Scan for the cell matching the given text and deliver its [x, y] coordinate at center. 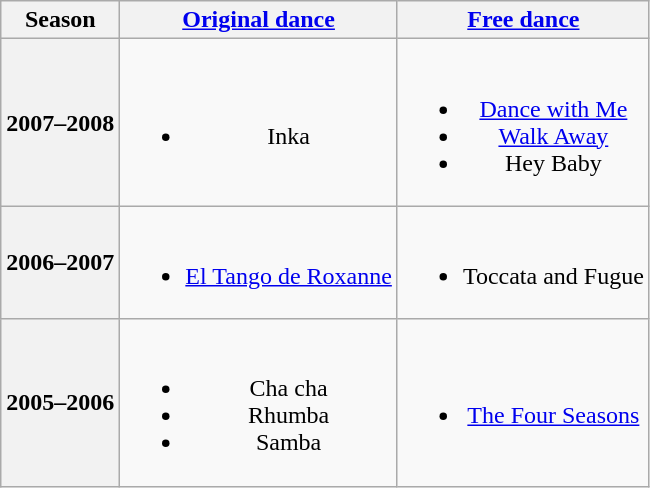
Dance with Me Walk Away Hey Baby [523, 122]
El Tango de Roxanne [259, 262]
Cha chaRhumbaSamba [259, 402]
2005–2006 [60, 402]
Season [60, 20]
Inka [259, 122]
2007–2008 [60, 122]
2006–2007 [60, 262]
The Four Seasons [523, 402]
Toccata and Fugue [523, 262]
Original dance [259, 20]
Free dance [523, 20]
